Provide the (X, Y) coordinate of the cell's center where the given text is located.  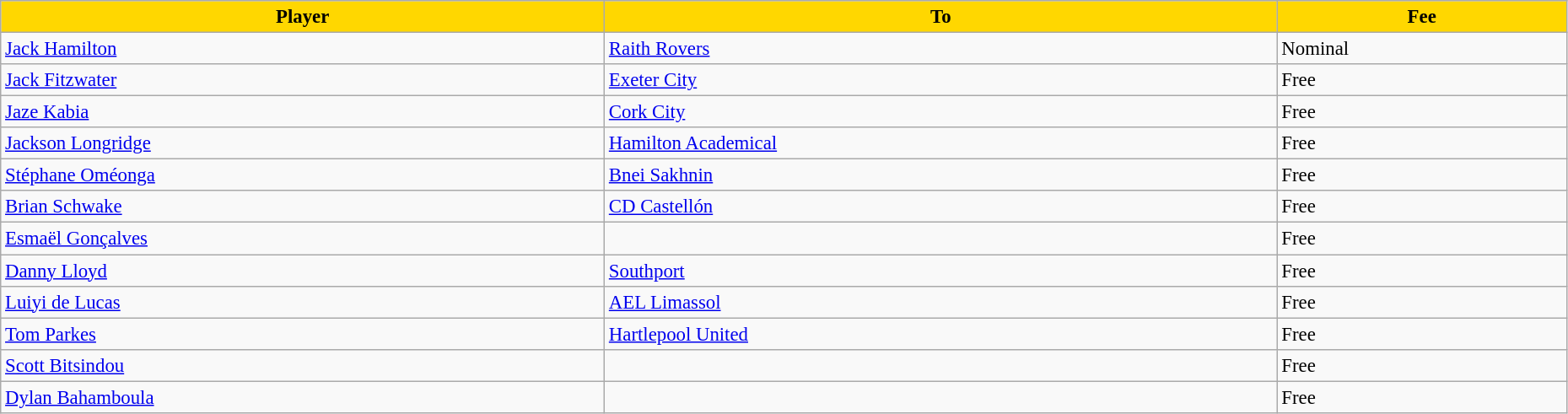
Dylan Bahamboula (303, 397)
Jack Fitzwater (303, 80)
Player (303, 17)
Southport (941, 271)
Fee (1422, 17)
Jaze Kabia (303, 112)
Exeter City (941, 80)
To (941, 17)
Stéphane Oméonga (303, 175)
AEL Limassol (941, 302)
Scott Bitsindou (303, 365)
Esmaël Gonçalves (303, 239)
Brian Schwake (303, 207)
Nominal (1422, 49)
Cork City (941, 112)
Hartlepool United (941, 334)
Tom Parkes (303, 334)
Danny Lloyd (303, 271)
Hamilton Academical (941, 143)
Luiyi de Lucas (303, 302)
CD Castellón (941, 207)
Jackson Longridge (303, 143)
Raith Rovers (941, 49)
Bnei Sakhnin (941, 175)
Jack Hamilton (303, 49)
